From the cell containing the given text, extract its center point as (X, Y) coordinate. 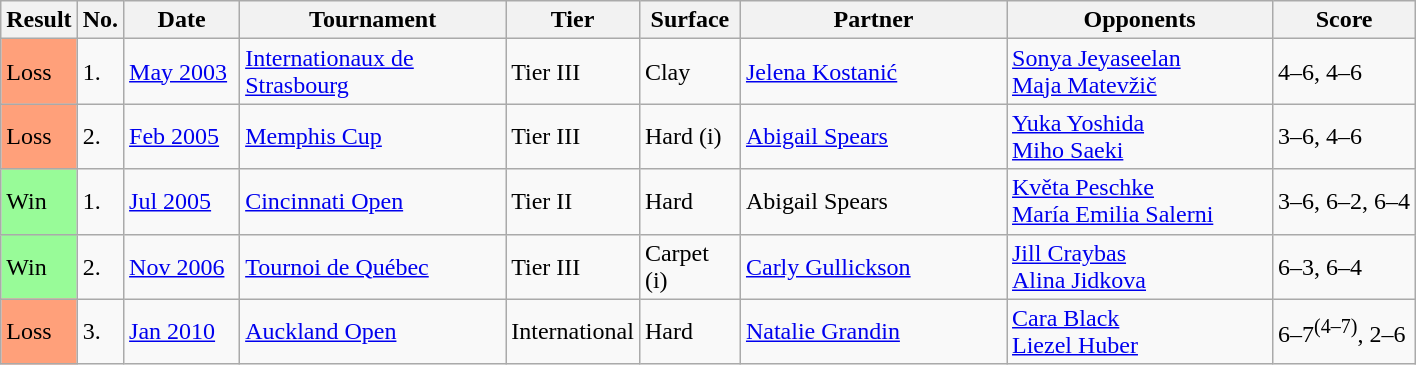
3–6, 4–6 (1344, 136)
4–6, 4–6 (1344, 72)
Cara Black Liezel Huber (1139, 332)
Natalie Grandin (873, 332)
Clay (690, 72)
Partner (873, 20)
6–3, 6–4 (1344, 266)
Jan 2010 (182, 332)
Tier (573, 20)
Jul 2005 (182, 202)
Result (39, 20)
Internationaux de Strasbourg (373, 72)
Carly Gullickson (873, 266)
Sonya Jeyaseelan Maja Matevžič (1139, 72)
Feb 2005 (182, 136)
Opponents (1139, 20)
Score (1344, 20)
Auckland Open (373, 332)
Tier II (573, 202)
Surface (690, 20)
Jelena Kostanić (873, 72)
Carpet (i) (690, 266)
Cincinnati Open (373, 202)
Nov 2006 (182, 266)
Květa Peschke María Emilia Salerni (1139, 202)
Memphis Cup (373, 136)
International (573, 332)
3. (100, 332)
Tournament (373, 20)
Hard (i) (690, 136)
No. (100, 20)
Tournoi de Québec (373, 266)
6–7(4–7), 2–6 (1344, 332)
Yuka Yoshida Miho Saeki (1139, 136)
Date (182, 20)
3–6, 6–2, 6–4 (1344, 202)
Jill Craybas Alina Jidkova (1139, 266)
May 2003 (182, 72)
